Locate the cell with the specified text and output its (X, Y) center coordinate. 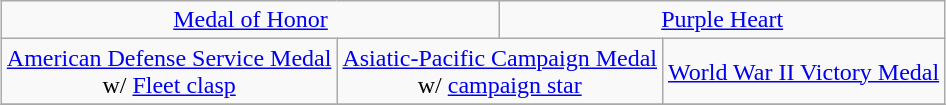
Purple Heart (722, 20)
World War II Victory Medal (804, 72)
Medal of Honor (250, 20)
American Defense Service Medalw/ Fleet clasp (169, 72)
Asiatic-Pacific Campaign Medalw/ campaign star (500, 72)
